Return [X, Y] of the center of cell containing provided text 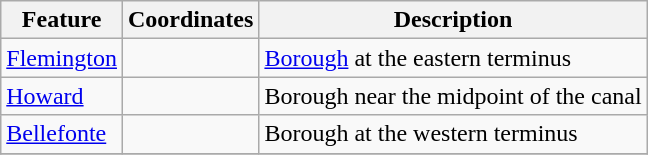
Borough at the western terminus [453, 134]
Howard [62, 96]
Coordinates [190, 20]
Bellefonte [62, 134]
Feature [62, 20]
Borough near the midpoint of the canal [453, 96]
Flemington [62, 58]
Description [453, 20]
Borough at the eastern terminus [453, 58]
